Extract the (x, y) coordinate from the center of the cell holding the provided text.  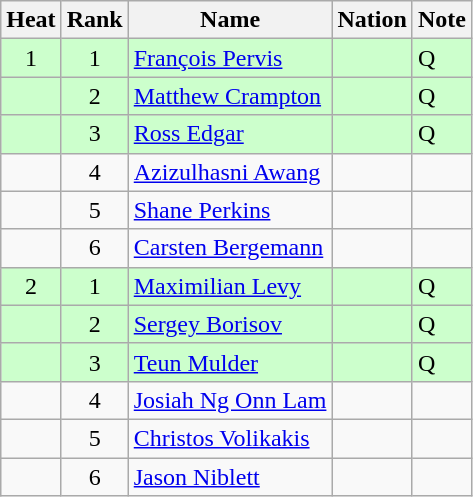
Matthew Crampton (230, 96)
Nation (372, 20)
Maximilian Levy (230, 286)
Shane Perkins (230, 210)
Sergey Borisov (230, 324)
François Pervis (230, 58)
Name (230, 20)
Carsten Bergemann (230, 248)
Jason Niblett (230, 477)
Rank (94, 20)
Note (442, 20)
Josiah Ng Onn Lam (230, 400)
Christos Volikakis (230, 438)
Teun Mulder (230, 362)
Heat (31, 20)
Ross Edgar (230, 134)
Azizulhasni Awang (230, 172)
